Provide the [x, y] coordinate of the cell's center where the given text is located.  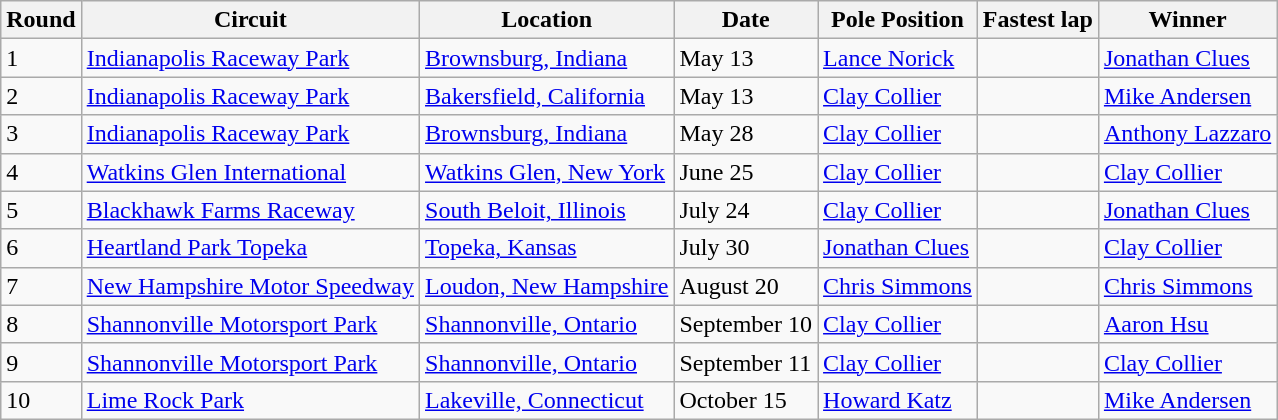
New Hampshire Motor Speedway [250, 286]
Howard Katz [898, 400]
Lakeville, Connecticut [547, 400]
2 [41, 96]
7 [41, 286]
Pole Position [898, 20]
1 [41, 58]
Loudon, New Hampshire [547, 286]
Date [746, 20]
Blackhawk Farms Raceway [250, 210]
Watkins Glen, New York [547, 172]
September 10 [746, 324]
Circuit [250, 20]
Topeka, Kansas [547, 248]
Round [41, 20]
Lance Norick [898, 58]
Watkins Glen International [250, 172]
10 [41, 400]
Lime Rock Park [250, 400]
May 28 [746, 134]
July 24 [746, 210]
South Beloit, Illinois [547, 210]
8 [41, 324]
Bakersfield, California [547, 96]
5 [41, 210]
Location [547, 20]
4 [41, 172]
Anthony Lazzaro [1187, 134]
August 20 [746, 286]
Fastest lap [1038, 20]
6 [41, 248]
July 30 [746, 248]
October 15 [746, 400]
9 [41, 362]
September 11 [746, 362]
3 [41, 134]
June 25 [746, 172]
Winner [1187, 20]
Heartland Park Topeka [250, 248]
Aaron Hsu [1187, 324]
